Search for the cell housing the specified text and yield its (X, Y) center coordinate. 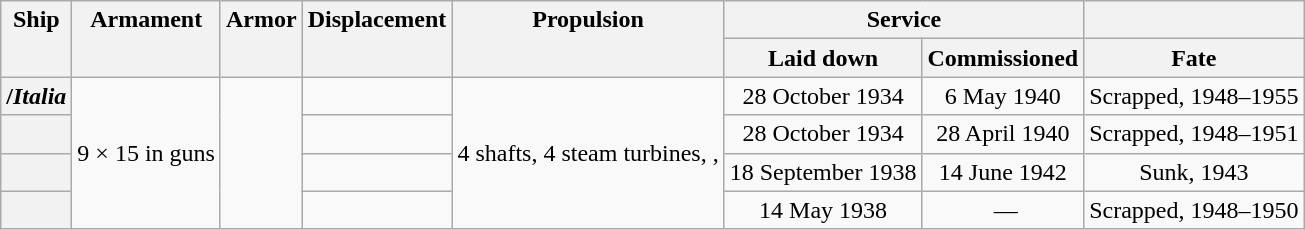
Laid down (823, 58)
14 May 1938 (823, 210)
14 June 1942 (1003, 172)
Armament (146, 39)
Propulsion (588, 39)
Service (904, 20)
/Italia (36, 96)
Armor (261, 39)
6 May 1940 (1003, 96)
Sunk, 1943 (1194, 172)
Scrapped, 1948–1955 (1194, 96)
28 April 1940 (1003, 134)
Scrapped, 1948–1950 (1194, 210)
4 shafts, 4 steam turbines, , (588, 153)
— (1003, 210)
Displacement (377, 39)
9 × 15 in guns (146, 153)
Commissioned (1003, 58)
Scrapped, 1948–1951 (1194, 134)
Ship (36, 39)
18 September 1938 (823, 172)
Fate (1194, 58)
